Provide the (X, Y) coordinate of the cell's center where the given text is located.  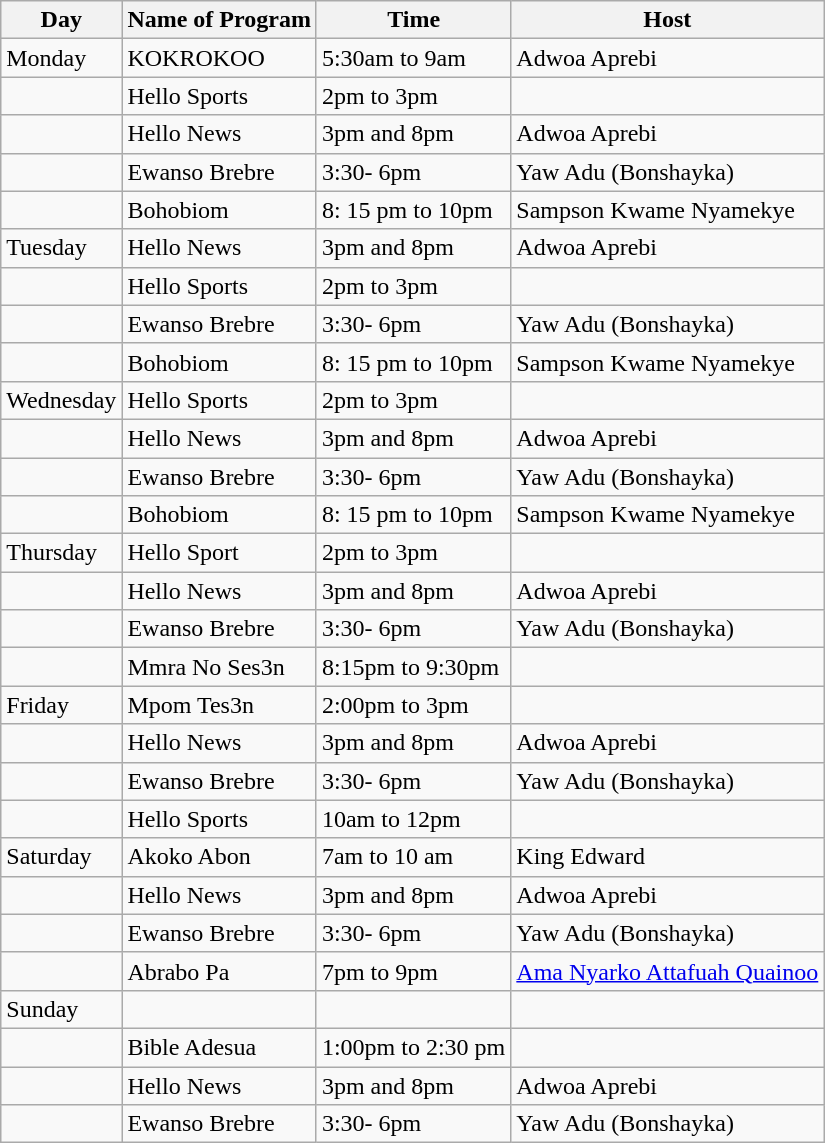
King Edward (668, 857)
5:30am to 9am (413, 58)
Akoko Abon (220, 857)
Day (62, 20)
Thursday (62, 553)
Bible Adesua (220, 1047)
Sunday (62, 1009)
Saturday (62, 857)
Mpom Tes3n (220, 705)
7am to 10 am (413, 857)
2:00pm to 3pm (413, 705)
7pm to 9pm (413, 971)
8:15pm to 9:30pm (413, 667)
Mmra No Ses3n (220, 667)
Friday (62, 705)
Name of Program (220, 20)
Wednesday (62, 400)
KOKROKOO (220, 58)
Hello Sport (220, 553)
10am to 12pm (413, 819)
Time (413, 20)
Ama Nyarko Attafuah Quainoo (668, 971)
Host (668, 20)
Tuesday (62, 248)
1:00pm to 2:30 pm (413, 1047)
Abrabo Pa (220, 971)
Monday (62, 58)
